Identify which cell holds the provided text, then report its (X, Y) central coordinate. 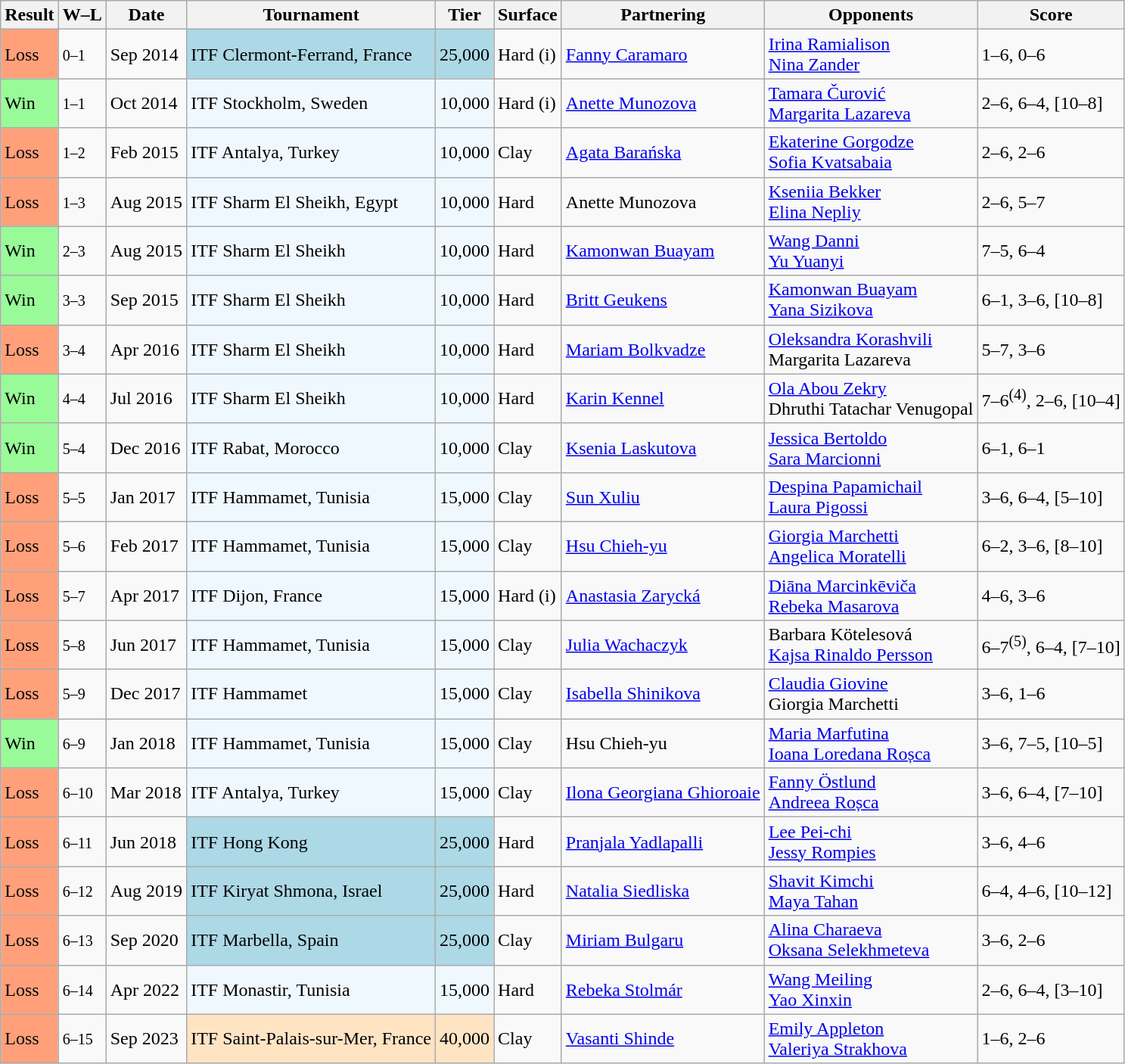
Diāna Marcinkēviča Rebeka Masarova (871, 595)
Feb 2015 (146, 153)
2–6, 2–6 (1051, 153)
Despina Papamichail Laura Pigossi (871, 496)
Britt Geukens (663, 300)
Ola Abou Zekry Dhruthi Tatachar Venugopal (871, 398)
3–6, 2–6 (1051, 940)
Agata Barańska (663, 153)
6–4, 4–6, [10–12] (1051, 891)
Jan 2017 (146, 496)
Lee Pei-chi Jessy Rompies (871, 842)
6–15 (82, 1038)
Ksenia Laskutova (663, 448)
Kseniia Bekker Elina Nepliy (871, 201)
6–13 (82, 940)
1–6, 2–6 (1051, 1038)
Fanny Östlund Andreea Roșca (871, 793)
Ilona Georgiana Ghioroaie (663, 793)
ITF Saint-Palais-sur-Mer, France (312, 1038)
ITF Dijon, France (312, 595)
3–6, 7–5, [10–5] (1051, 743)
3–6, 6–4, [5–10] (1051, 496)
0–1 (82, 54)
Partnering (663, 15)
6–2, 3–6, [8–10] (1051, 546)
Jan 2018 (146, 743)
Tier (465, 15)
Alina Charaeva Oksana Selekhmeteva (871, 940)
Shavit Kimchi Maya Tahan (871, 891)
Sep 2020 (146, 940)
Oleksandra Korashvili Margarita Lazareva (871, 350)
3–6, 1–6 (1051, 695)
Karin Kennel (663, 398)
3–6, 4–6 (1051, 842)
6–14 (82, 990)
Fanny Caramaro (663, 54)
Irina Ramialison Nina Zander (871, 54)
Julia Wachaczyk (663, 645)
Kamonwan Buayam (663, 251)
Result (30, 15)
Mariam Bolkvadze (663, 350)
Apr 2016 (146, 350)
ITF Marbella, Spain (312, 940)
Sep 2015 (146, 300)
3–3 (82, 300)
1–6, 0–6 (1051, 54)
2–6, 6–4, [3–10] (1051, 990)
4–4 (82, 398)
5–7 (82, 595)
Surface (528, 15)
Jul 2016 (146, 398)
ITF Clermont-Ferrand, France (312, 54)
Ekaterine Gorgodze Sofia Kvatsabaia (871, 153)
1–2 (82, 153)
ITF Kiryat Shmona, Israel (312, 891)
Date (146, 15)
2–3 (82, 251)
5–7, 3–6 (1051, 350)
5–8 (82, 645)
Emily Appleton Valeriya Strakhova (871, 1038)
Tournament (312, 15)
Sep 2023 (146, 1038)
Giorgia Marchetti Angelica Moratelli (871, 546)
ITF Rabat, Morocco (312, 448)
2–6, 5–7 (1051, 201)
ITF Hammamet (312, 695)
ITF Sharm El Sheikh, Egypt (312, 201)
Miriam Bulgaru (663, 940)
Apr 2022 (146, 990)
6–10 (82, 793)
Kamonwan Buayam Yana Sizikova (871, 300)
Wang Meiling Yao Xinxin (871, 990)
W–L (82, 15)
Mar 2018 (146, 793)
Barbara Kötelesová Kajsa Rinaldo Persson (871, 645)
Sep 2014 (146, 54)
Sun Xuliu (663, 496)
Jun 2017 (146, 645)
Tamara Čurović Margarita Lazareva (871, 103)
6–7(5), 6–4, [7–10] (1051, 645)
1–1 (82, 103)
Rebeka Stolmár (663, 990)
4–6, 3–6 (1051, 595)
Apr 2017 (146, 595)
Anastasia Zarycká (663, 595)
3–6, 6–4, [7–10] (1051, 793)
Vasanti Shinde (663, 1038)
5–9 (82, 695)
ITF Hong Kong (312, 842)
Dec 2017 (146, 695)
6–11 (82, 842)
Dec 2016 (146, 448)
5–4 (82, 448)
5–6 (82, 546)
40,000 (465, 1038)
Pranjala Yadlapalli (663, 842)
Jessica Bertoldo Sara Marcionni (871, 448)
6–1, 3–6, [10–8] (1051, 300)
6–9 (82, 743)
Wang Danni Yu Yuanyi (871, 251)
Aug 2019 (146, 891)
6–1, 6–1 (1051, 448)
Oct 2014 (146, 103)
7–6(4), 2–6, [10–4] (1051, 398)
3–4 (82, 350)
5–5 (82, 496)
Maria Marfutina Ioana Loredana Roșca (871, 743)
Jun 2018 (146, 842)
ITF Stockholm, Sweden (312, 103)
7–5, 6–4 (1051, 251)
Isabella Shinikova (663, 695)
1–3 (82, 201)
6–12 (82, 891)
2–6, 6–4, [10–8] (1051, 103)
ITF Monastir, Tunisia (312, 990)
Score (1051, 15)
Opponents (871, 15)
Natalia Siedliska (663, 891)
Feb 2017 (146, 546)
Claudia Giovine Giorgia Marchetti (871, 695)
